Determine the [x, y] coordinate at the center of the cell enclosing the given text.  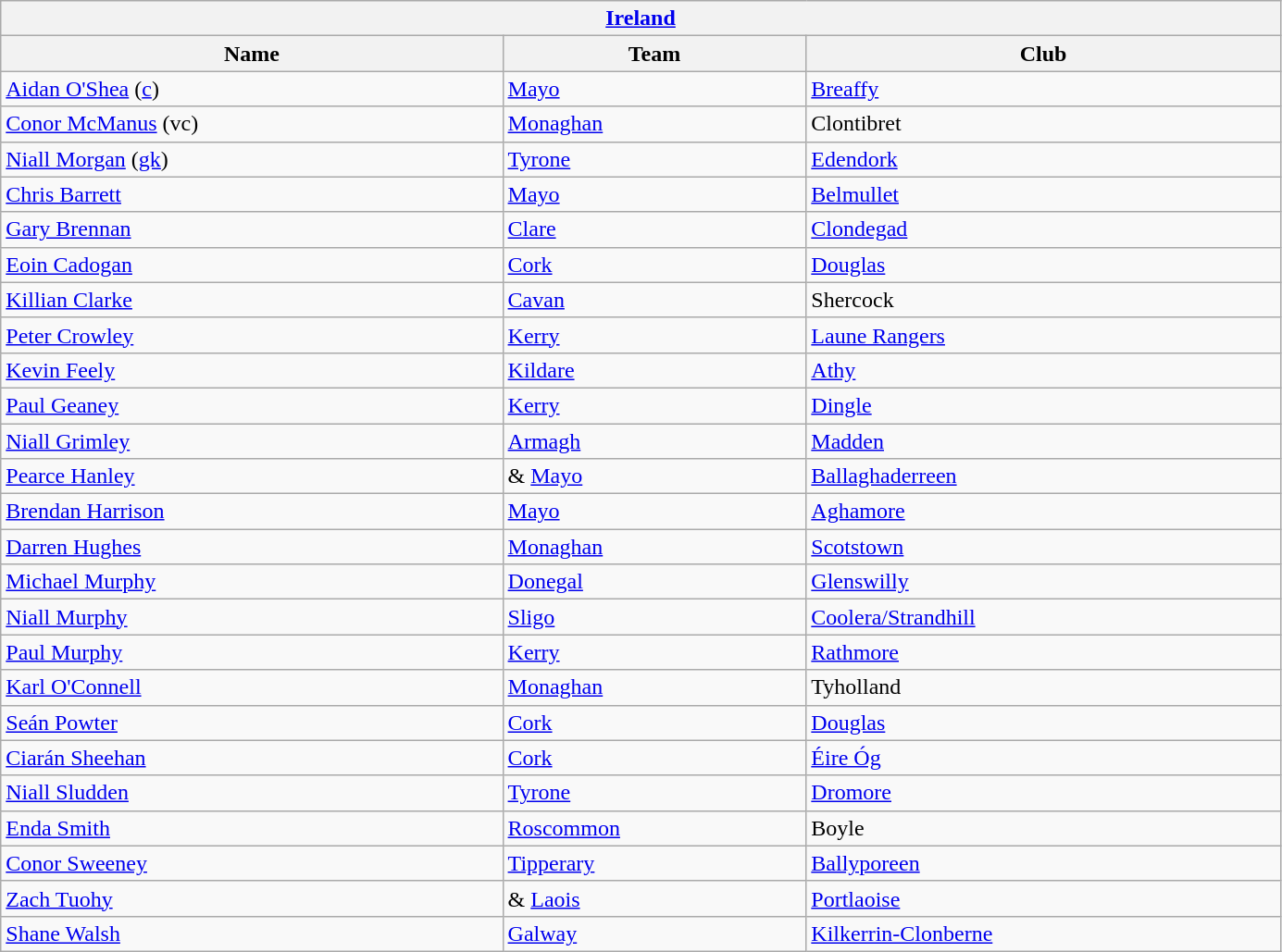
Conor McManus (vc) [252, 124]
Aghamore [1044, 512]
Darren Hughes [252, 547]
Ballyporeen [1044, 863]
Ireland [641, 19]
Kilkerrin-Clonberne [1044, 933]
& Mayo [654, 476]
Clontibret [1044, 124]
Portlaoise [1044, 898]
Chris Barrett [252, 194]
Gary Brennan [252, 229]
Glenswilly [1044, 582]
Michael Murphy [252, 582]
Coolera/Strandhill [1044, 617]
Niall Murphy [252, 617]
Kildare [654, 370]
Name [252, 54]
Athy [1044, 370]
Dingle [1044, 405]
& Laois [654, 898]
Team [654, 54]
Niall Grimley [252, 441]
Aidan O'Shea (c) [252, 89]
Conor Sweeney [252, 863]
Donegal [654, 582]
Enda Smith [252, 828]
Edendork [1044, 159]
Madden [1044, 441]
Éire Óg [1044, 758]
Ciarán Sheehan [252, 758]
Boyle [1044, 828]
Dromore [1044, 793]
Belmullet [1044, 194]
Roscommon [654, 828]
Brendan Harrison [252, 512]
Clare [654, 229]
Cavan [654, 300]
Shercock [1044, 300]
Eoin Cadogan [252, 265]
Galway [654, 933]
Seán Powter [252, 723]
Peter Crowley [252, 335]
Zach Tuohy [252, 898]
Niall Sludden [252, 793]
Pearce Hanley [252, 476]
Paul Murphy [252, 652]
Laune Rangers [1044, 335]
Clondegad [1044, 229]
Sligo [654, 617]
Rathmore [1044, 652]
Scotstown [1044, 547]
Tyholland [1044, 687]
Shane Walsh [252, 933]
Paul Geaney [252, 405]
Ballaghaderreen [1044, 476]
Killian Clarke [252, 300]
Tipperary [654, 863]
Armagh [654, 441]
Club [1044, 54]
Kevin Feely [252, 370]
Breaffy [1044, 89]
Karl O'Connell [252, 687]
Niall Morgan (gk) [252, 159]
